For the text-containing cell, return its midpoint in [x, y] coordinate format. 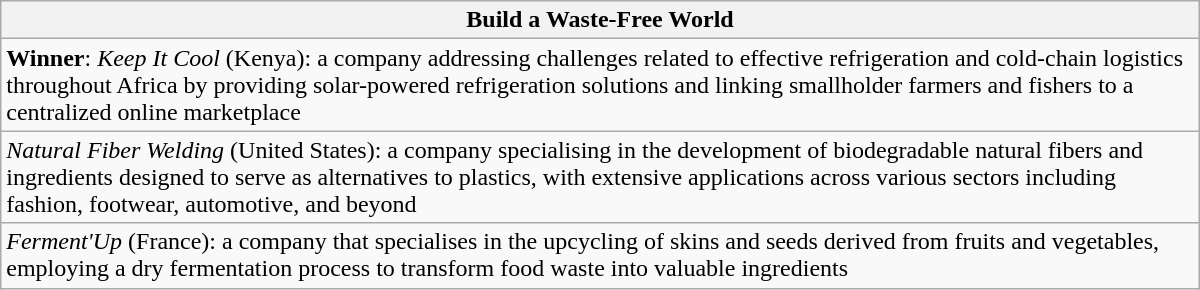
Build a Waste-Free World [600, 20]
